From the cell containing the given text, extract its center point as [X, Y] coordinate. 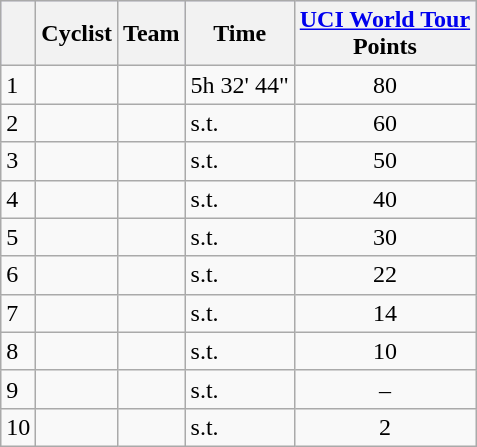
22 [384, 275]
1 [18, 85]
80 [384, 85]
7 [18, 313]
4 [18, 199]
UCI World TourPoints [384, 34]
5h 32' 44" [240, 85]
40 [384, 199]
Time [240, 34]
5 [18, 237]
– [384, 389]
Cyclist [77, 34]
30 [384, 237]
8 [18, 351]
14 [384, 313]
3 [18, 161]
Team [152, 34]
6 [18, 275]
60 [384, 123]
9 [18, 389]
50 [384, 161]
